Identify which cell holds the provided text, then report its (X, Y) central coordinate. 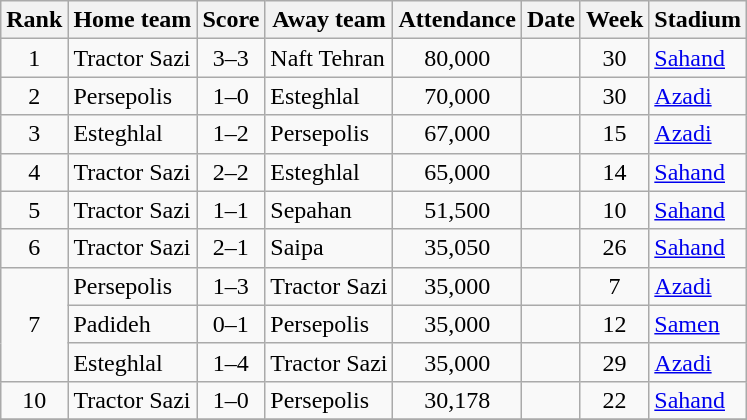
30,178 (457, 400)
Naft Tehran (329, 58)
29 (614, 362)
3 (34, 134)
2–1 (231, 248)
65,000 (457, 172)
Date (550, 20)
4 (34, 172)
Samen (698, 324)
1–4 (231, 362)
0–1 (231, 324)
26 (614, 248)
70,000 (457, 96)
22 (614, 400)
80,000 (457, 58)
Week (614, 20)
1–1 (231, 210)
1–3 (231, 286)
12 (614, 324)
Saipa (329, 248)
1 (34, 58)
1–2 (231, 134)
14 (614, 172)
Away team (329, 20)
67,000 (457, 134)
Stadium (698, 20)
Home team (132, 20)
Rank (34, 20)
3–3 (231, 58)
Padideh (132, 324)
2 (34, 96)
Sepahan (329, 210)
15 (614, 134)
2–2 (231, 172)
35,050 (457, 248)
6 (34, 248)
Score (231, 20)
5 (34, 210)
Attendance (457, 20)
51,500 (457, 210)
